Determine the (x, y) coordinate at the center of the cell enclosing the given text.  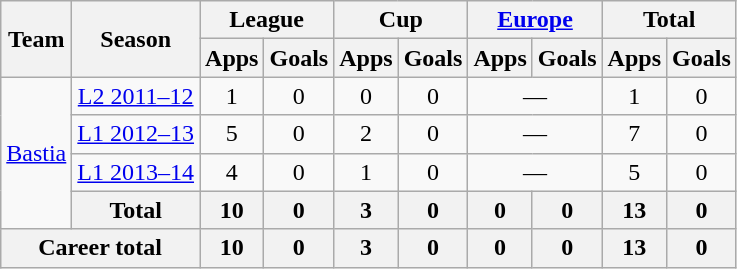
L1 2013–14 (136, 172)
Europe (535, 20)
Bastia (36, 153)
League (267, 20)
7 (634, 134)
2 (366, 134)
Career total (100, 248)
L1 2012–13 (136, 134)
Season (136, 39)
Cup (401, 20)
Team (36, 39)
4 (232, 172)
L2 2011–12 (136, 96)
